Extract the (X, Y) coordinate from the center of the cell holding the provided text.  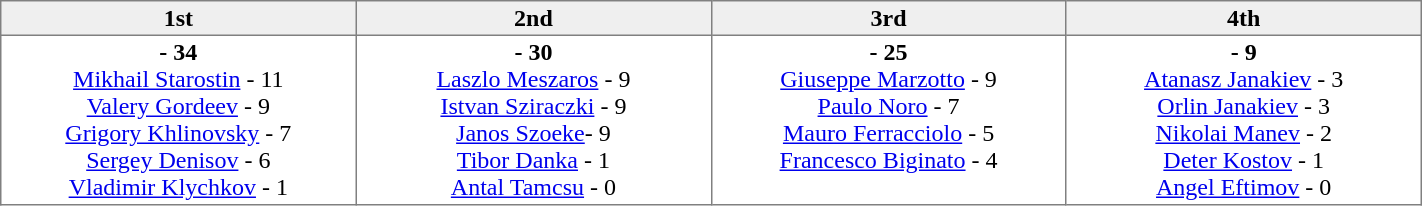
- 9Atanasz Janakiev - 3Orlin Janakiev - 3Nikolai Manev - 2Deter Kostov - 1Angel Eftimov - 0 (1244, 120)
1st (178, 18)
- 34Mikhail Starostin - 11Valery Gordeev - 9Grigory Khlinovsky - 7Sergey Denisov - 6Vladimir Klychkov - 1 (178, 120)
- 25Giuseppe Marzotto - 9Paulo Noro - 7Mauro Ferracciolo - 5Francesco Biginato - 4 (888, 120)
4th (1244, 18)
- 30Laszlo Meszaros - 9Istvan Sziraczki - 9Janos Szoeke- 9Tibor Danka - 1Antal Tamcsu - 0 (534, 120)
2nd (534, 18)
3rd (888, 18)
